Detect which cell encompasses the target text, then output its (x, y) center coordinate. 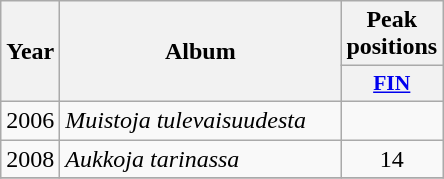
2008 (30, 159)
Peak positions (392, 34)
14 (392, 159)
2006 (30, 120)
Year (30, 52)
Album (200, 52)
FIN (392, 84)
Muistoja tulevaisuudesta (200, 120)
Aukkoja tarinassa (200, 159)
